Scan for the cell matching the given text and deliver its [x, y] coordinate at center. 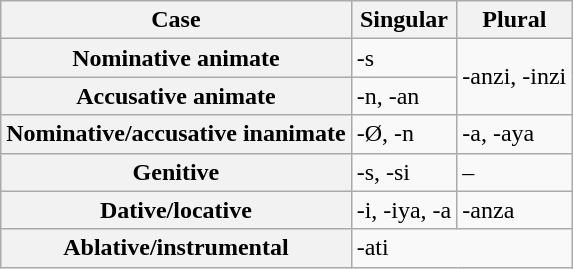
-s [404, 58]
Dative/locative [176, 210]
-a, -aya [514, 134]
-s, -si [404, 172]
Case [176, 20]
Genitive [176, 172]
Plural [514, 20]
Nominative animate [176, 58]
-i, -iya, -a [404, 210]
-ati [462, 248]
– [514, 172]
-anza [514, 210]
-n, -an [404, 96]
Nominative/accusative inanimate [176, 134]
Accusative animate [176, 96]
Singular [404, 20]
-anzi, -inzi [514, 77]
Ablative/instrumental [176, 248]
-Ø, -n [404, 134]
